Output the (X, Y) coordinate of the center of the cell containing the given text.  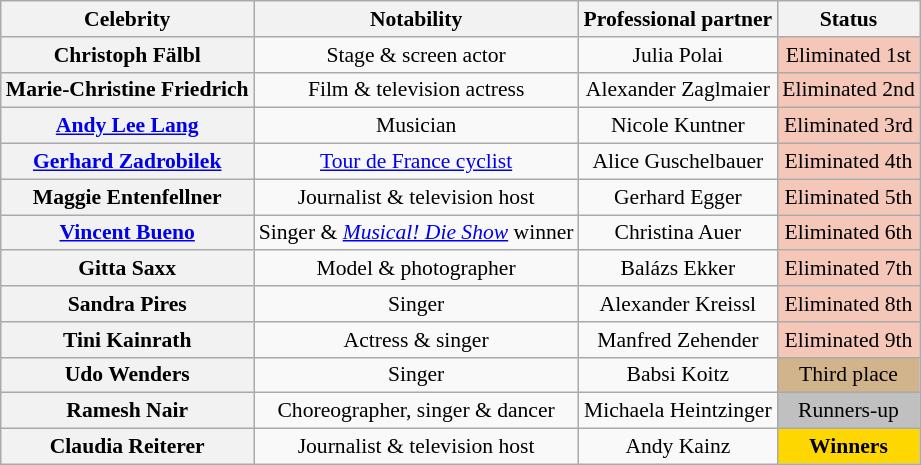
Claudia Reiterer (128, 447)
Film & television actress (416, 90)
Celebrity (128, 19)
Julia Polai (678, 55)
Babsi Koitz (678, 375)
Actress & singer (416, 340)
Eliminated 1st (848, 55)
Professional partner (678, 19)
Sandra Pires (128, 304)
Alexander Kreissl (678, 304)
Notability (416, 19)
Eliminated 3rd (848, 126)
Stage & screen actor (416, 55)
Balázs Ekker (678, 269)
Eliminated 7th (848, 269)
Singer & Musical! Die Show winner (416, 233)
Gitta Saxx (128, 269)
Andy Kainz (678, 447)
Eliminated 6th (848, 233)
Christoph Fälbl (128, 55)
Eliminated 4th (848, 162)
Eliminated 2nd (848, 90)
Andy Lee Lang (128, 126)
Status (848, 19)
Marie-Christine Friedrich (128, 90)
Model & photographer (416, 269)
Gerhard Egger (678, 197)
Musician (416, 126)
Eliminated 8th (848, 304)
Michaela Heintzinger (678, 411)
Runners-up (848, 411)
Tour de France cyclist (416, 162)
Christina Auer (678, 233)
Tini Kainrath (128, 340)
Eliminated 5th (848, 197)
Gerhard Zadrobilek (128, 162)
Alice Guschelbauer (678, 162)
Vincent Bueno (128, 233)
Winners (848, 447)
Maggie Entenfellner (128, 197)
Choreographer, singer & dancer (416, 411)
Udo Wenders (128, 375)
Manfred Zehender (678, 340)
Nicole Kuntner (678, 126)
Ramesh Nair (128, 411)
Eliminated 9th (848, 340)
Alexander Zaglmaier (678, 90)
Third place (848, 375)
